Search for the cell housing the specified text and yield its (X, Y) center coordinate. 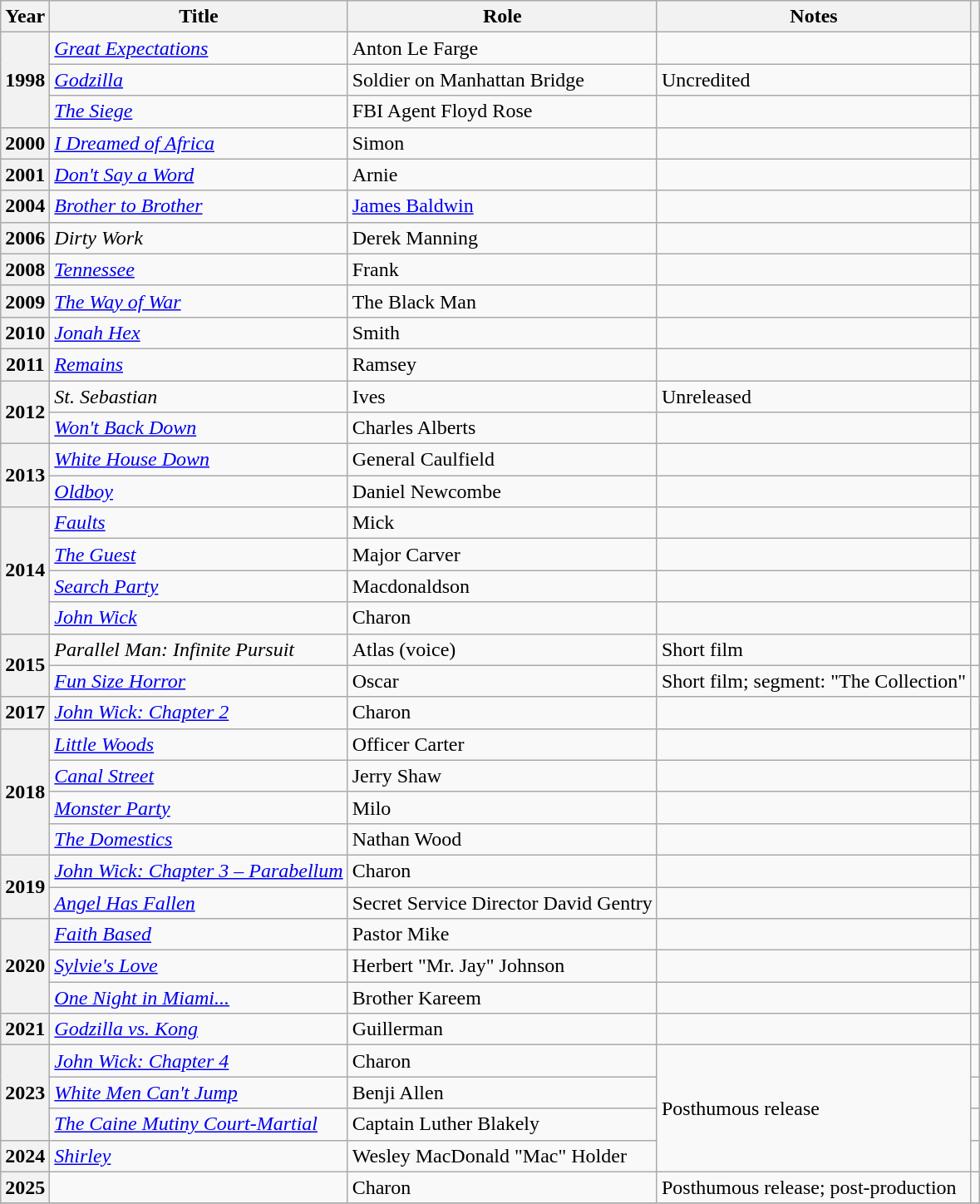
Pastor Mike (502, 935)
Guillerman (502, 1029)
2021 (25, 1029)
2025 (25, 1187)
Tennessee (199, 269)
John Wick (199, 618)
James Baldwin (502, 206)
Don't Say a Word (199, 175)
2013 (25, 476)
Godzilla vs. Kong (199, 1029)
Faults (199, 523)
Arnie (502, 175)
2019 (25, 886)
Ives (502, 397)
Derek Manning (502, 238)
Jerry Shaw (502, 776)
The Domestics (199, 839)
2018 (25, 792)
Short film (813, 649)
One Night in Miami... (199, 998)
Canal Street (199, 776)
Major Carver (502, 555)
2015 (25, 665)
Monster Party (199, 807)
Angel Has Fallen (199, 902)
Brother Kareem (502, 998)
2011 (25, 364)
The Way of War (199, 301)
Notes (813, 17)
White House Down (199, 460)
Nathan Wood (502, 839)
The Caine Mutiny Court-Martial (199, 1124)
Jonah Hex (199, 333)
Mick (502, 523)
FBI Agent Floyd Rose (502, 111)
Remains (199, 364)
Unreleased (813, 397)
2000 (25, 143)
Benji Allen (502, 1093)
Officer Carter (502, 744)
2024 (25, 1156)
Uncredited (813, 80)
Herbert "Mr. Jay" Johnson (502, 966)
Milo (502, 807)
Charles Alberts (502, 428)
Anton Le Farge (502, 48)
Oldboy (199, 491)
St. Sebastian (199, 397)
2023 (25, 1093)
Ramsey (502, 364)
Parallel Man: Infinite Pursuit (199, 649)
Frank (502, 269)
Oscar (502, 681)
Posthumous release; post-production (813, 1187)
Brother to Brother (199, 206)
John Wick: Chapter 4 (199, 1061)
Title (199, 17)
Shirley (199, 1156)
2006 (25, 238)
Little Woods (199, 744)
Wesley MacDonald "Mac" Holder (502, 1156)
Search Party (199, 586)
John Wick: Chapter 3 – Parabellum (199, 871)
2014 (25, 570)
Daniel Newcombe (502, 491)
Won't Back Down (199, 428)
Atlas (voice) (502, 649)
Godzilla (199, 80)
Sylvie's Love (199, 966)
White Men Can't Jump (199, 1093)
Fun Size Horror (199, 681)
Year (25, 17)
Role (502, 17)
Faith Based (199, 935)
John Wick: Chapter 2 (199, 713)
2010 (25, 333)
Great Expectations (199, 48)
2017 (25, 713)
Soldier on Manhattan Bridge (502, 80)
2009 (25, 301)
The Black Man (502, 301)
2001 (25, 175)
2012 (25, 412)
The Guest (199, 555)
General Caulfield (502, 460)
Dirty Work (199, 238)
Short film; segment: "The Collection" (813, 681)
I Dreamed of Africa (199, 143)
2008 (25, 269)
Captain Luther Blakely (502, 1124)
Smith (502, 333)
Simon (502, 143)
2004 (25, 206)
Macdonaldson (502, 586)
Secret Service Director David Gentry (502, 902)
2020 (25, 966)
The Siege (199, 111)
Posthumous release (813, 1108)
1998 (25, 80)
